For the text-containing cell, return its midpoint in [X, Y] coordinate format. 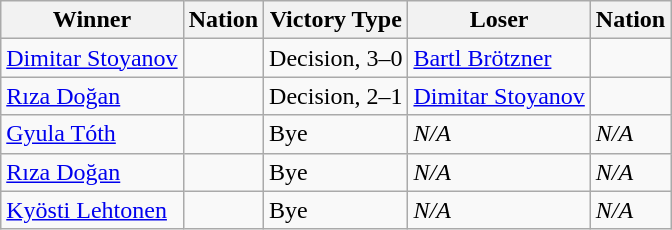
Decision, 3–0 [336, 58]
Loser [499, 20]
Gyula Tóth [92, 134]
Winner [92, 20]
Victory Type [336, 20]
Kyösti Lehtonen [92, 210]
Bartl Brötzner [499, 58]
Decision, 2–1 [336, 96]
